Return (x, y) of the center of cell containing provided text 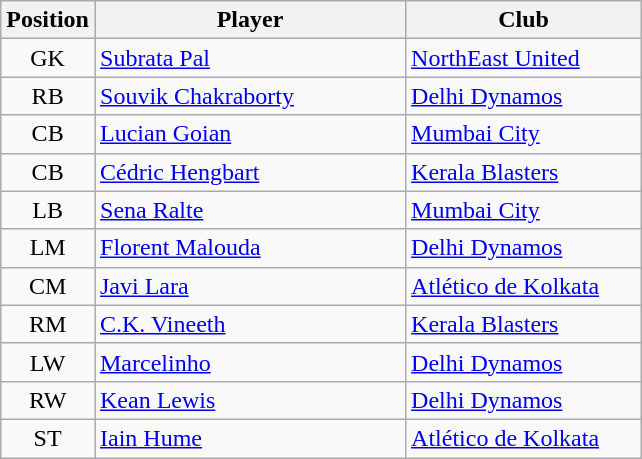
Subrata Pal (250, 58)
Sena Ralte (250, 210)
Souvik Chakraborty (250, 96)
RB (48, 96)
CM (48, 286)
Florent Malouda (250, 248)
Marcelinho (250, 362)
Kean Lewis (250, 400)
ST (48, 438)
Club (524, 20)
C.K. Vineeth (250, 324)
Cédric Hengbart (250, 172)
NorthEast United (524, 58)
RM (48, 324)
RW (48, 400)
Lucian Goian (250, 134)
Position (48, 20)
GK (48, 58)
Iain Hume (250, 438)
Javi Lara (250, 286)
LW (48, 362)
LB (48, 210)
LM (48, 248)
Player (250, 20)
